Identify which cell holds the provided text, then report its [X, Y] central coordinate. 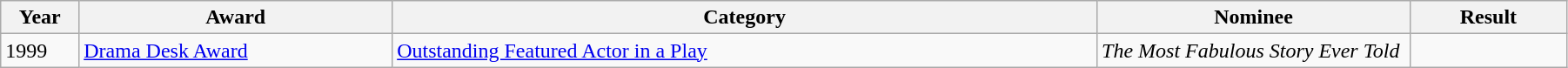
Year [40, 17]
Drama Desk Award [236, 51]
Award [236, 17]
1999 [40, 51]
Result [1488, 17]
Outstanding Featured Actor in a Play [745, 51]
Nominee [1254, 17]
Category [745, 17]
The Most Fabulous Story Ever Told [1254, 51]
